Extract the [X, Y] coordinate from the center of the cell holding the provided text.  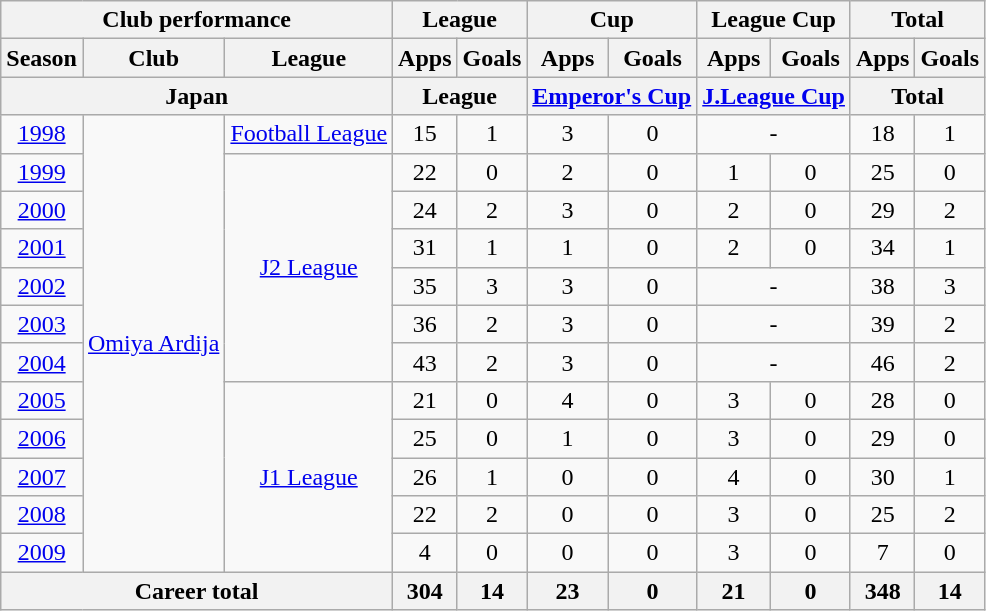
31 [425, 248]
2009 [42, 553]
2001 [42, 248]
J.League Cup [774, 96]
Career total [197, 591]
30 [882, 477]
Football League [309, 134]
28 [882, 400]
2000 [42, 210]
24 [425, 210]
34 [882, 248]
39 [882, 324]
J2 League [309, 267]
Club [153, 58]
Omiya Ardija [153, 344]
2007 [42, 477]
1998 [42, 134]
36 [425, 324]
46 [882, 362]
2008 [42, 515]
2003 [42, 324]
Club performance [197, 20]
2005 [42, 400]
26 [425, 477]
J1 League [309, 476]
1999 [42, 172]
18 [882, 134]
304 [425, 591]
15 [425, 134]
38 [882, 286]
League Cup [774, 20]
348 [882, 591]
Emperor's Cup [612, 96]
2006 [42, 438]
Cup [612, 20]
Season [42, 58]
Japan [197, 96]
35 [425, 286]
2004 [42, 362]
7 [882, 553]
23 [568, 591]
2002 [42, 286]
43 [425, 362]
